Detect which cell encompasses the target text, then output its [x, y] center coordinate. 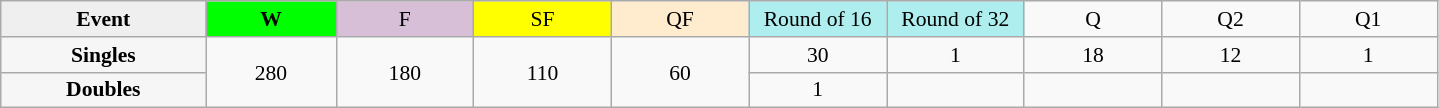
12 [1231, 55]
F [405, 19]
Round of 32 [955, 19]
Doubles [104, 90]
Event [104, 19]
W [271, 19]
280 [271, 72]
110 [543, 72]
QF [680, 19]
Q [1093, 19]
Singles [104, 55]
18 [1093, 55]
SF [543, 19]
60 [680, 72]
Round of 16 [818, 19]
30 [818, 55]
180 [405, 72]
Q1 [1368, 19]
Q2 [1231, 19]
